Determine the [X, Y] coordinate at the center of the cell enclosing the given text.  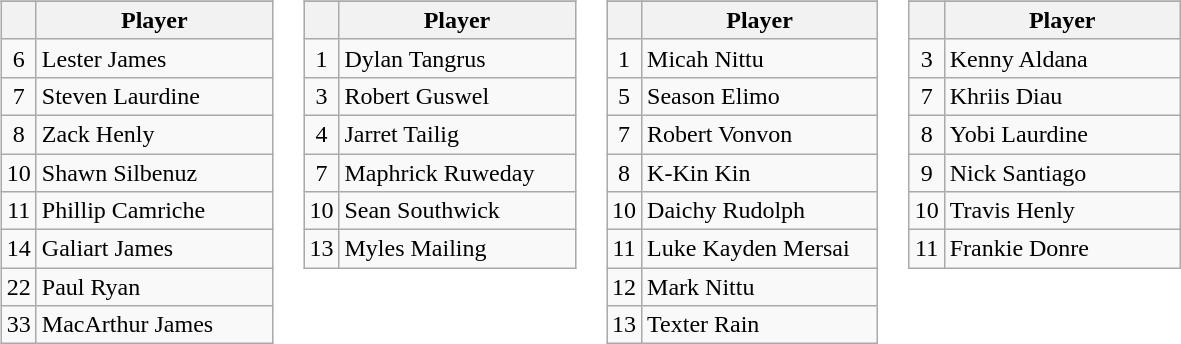
5 [624, 96]
Myles Mailing [457, 249]
22 [18, 287]
Maphrick Ruweday [457, 173]
Micah Nittu [760, 58]
Travis Henly [1062, 211]
Robert Guswel [457, 96]
Phillip Camriche [154, 211]
Steven Laurdine [154, 96]
Khriis Diau [1062, 96]
Mark Nittu [760, 287]
Jarret Tailig [457, 134]
Paul Ryan [154, 287]
Luke Kayden Mersai [760, 249]
Robert Vonvon [760, 134]
Sean Southwick [457, 211]
Zack Henly [154, 134]
Shawn Silbenuz [154, 173]
Galiart James [154, 249]
Season Elimo [760, 96]
4 [322, 134]
Kenny Aldana [1062, 58]
33 [18, 325]
Nick Santiago [1062, 173]
Yobi Laurdine [1062, 134]
6 [18, 58]
MacArthur James [154, 325]
12 [624, 287]
Daichy Rudolph [760, 211]
Texter Rain [760, 325]
K-Kin Kin [760, 173]
Dylan Tangrus [457, 58]
9 [926, 173]
Lester James [154, 58]
Frankie Donre [1062, 249]
14 [18, 249]
